Find where the given text appears and provide that cell's center as [X, Y] coordinate. 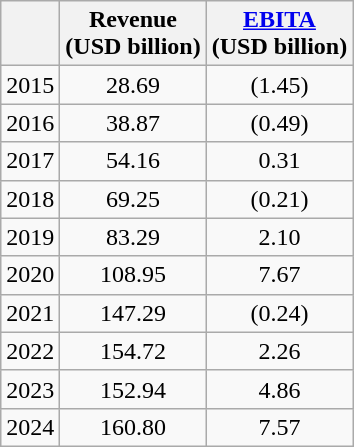
EBITA(USD billion) [279, 34]
2.10 [279, 237]
2016 [30, 123]
69.25 [133, 199]
38.87 [133, 123]
0.31 [279, 161]
2.26 [279, 351]
154.72 [133, 351]
2021 [30, 313]
2015 [30, 85]
108.95 [133, 275]
2020 [30, 275]
28.69 [133, 85]
7.67 [279, 275]
160.80 [133, 427]
(0.49) [279, 123]
147.29 [133, 313]
(1.45) [279, 85]
2017 [30, 161]
2024 [30, 427]
2023 [30, 389]
2019 [30, 237]
83.29 [133, 237]
4.86 [279, 389]
54.16 [133, 161]
7.57 [279, 427]
152.94 [133, 389]
(0.21) [279, 199]
(0.24) [279, 313]
2022 [30, 351]
2018 [30, 199]
Revenue(USD billion) [133, 34]
